Capture the cell that displays the provided text and extract its (x, y) central coordinate. 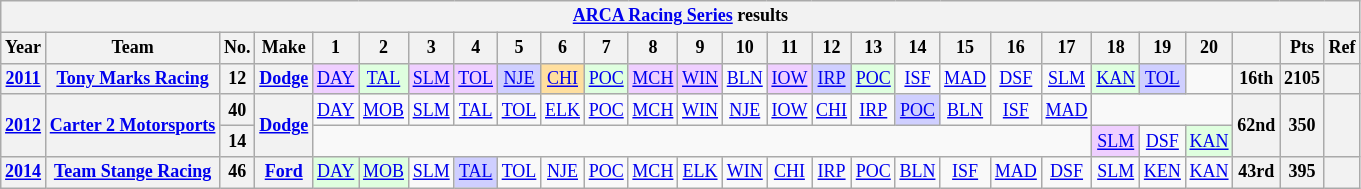
2011 (24, 78)
Make (284, 48)
Team (132, 48)
Tony Marks Racing (132, 78)
6 (563, 48)
KEN (1163, 172)
62nd (1256, 125)
2 (384, 48)
16 (1016, 48)
395 (1302, 172)
No. (238, 48)
5 (518, 48)
ARCA Racing Series results (680, 16)
Year (24, 48)
3 (431, 48)
18 (1116, 48)
10 (744, 48)
Ref (1342, 48)
1 (336, 48)
2105 (1302, 78)
7 (606, 48)
Pts (1302, 48)
9 (700, 48)
Carter 2 Motorsports (132, 125)
2012 (24, 125)
4 (476, 48)
43rd (1256, 172)
13 (873, 48)
17 (1066, 48)
11 (790, 48)
40 (238, 110)
46 (238, 172)
15 (966, 48)
350 (1302, 125)
16th (1256, 78)
8 (653, 48)
2014 (24, 172)
19 (1163, 48)
Team Stange Racing (132, 172)
Ford (284, 172)
20 (1209, 48)
